Scan for the cell matching the given text and deliver its (x, y) coordinate at center. 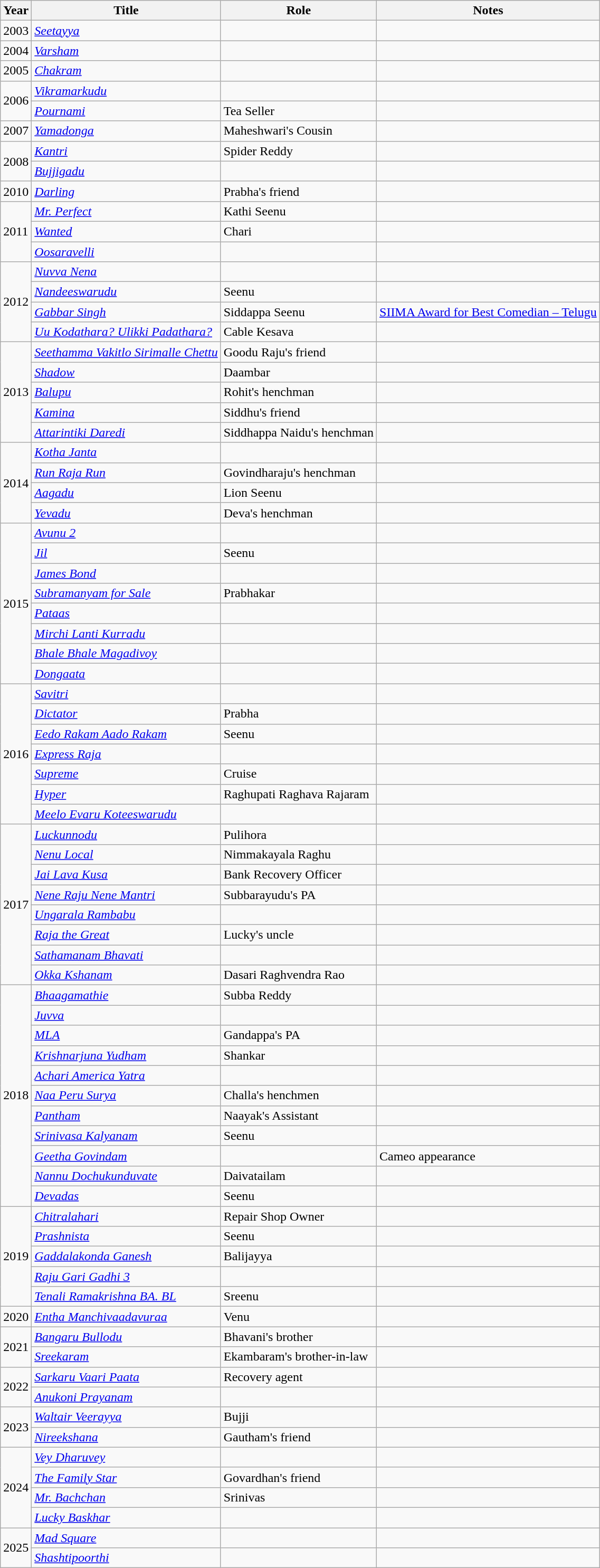
2004 (16, 51)
Chitralahari (126, 1216)
Year (16, 11)
Spider Reddy (299, 151)
James Bond (126, 573)
2010 (16, 191)
Geetha Govindam (126, 1156)
Krishnarjuna Yudham (126, 1055)
Pulihora (299, 834)
SIIMA Award for Best Comedian – Telugu (489, 312)
Nuvva Nena (126, 272)
Okka Kshanam (126, 975)
Nimmakayala Raghu (299, 854)
Kamina (126, 412)
Kathi Seenu (299, 211)
Dongaata (126, 674)
Bangaru Bullodu (126, 1337)
Chakram (126, 71)
Bhale Bhale Magadivoy (126, 654)
Title (126, 11)
2025 (16, 1548)
2005 (16, 71)
Govindharaju's henchman (299, 473)
Eedo Rakam Aado Rakam (126, 734)
Yevadu (126, 513)
Raju Gari Gadhi 3 (126, 1277)
Gaddalakonda Ganesh (126, 1257)
Subramanyam for Sale (126, 593)
Siddappa Seenu (299, 312)
2014 (16, 483)
2006 (16, 101)
Bank Recovery Officer (299, 874)
Daivatailam (299, 1176)
Sreenu (299, 1297)
Sarkaru Vaari Paata (126, 1377)
Pataas (126, 613)
Gabbar Singh (126, 312)
2020 (16, 1317)
Lucky's uncle (299, 935)
Mr. Perfect (126, 211)
Bhavani's brother (299, 1337)
Uu Kodathara? Ulikki Padathara? (126, 332)
Shashtipoorthi (126, 1558)
Nandeeswarudu (126, 292)
Lucky Baskhar (126, 1517)
Cable Kesava (299, 332)
2013 (16, 392)
Darling (126, 191)
Siddhu's friend (299, 412)
Varsham (126, 51)
2011 (16, 231)
Devadas (126, 1196)
2017 (16, 904)
Waltair Veerayya (126, 1417)
2023 (16, 1427)
Seetayya (126, 31)
Nenu Local (126, 854)
Luckunnodu (126, 834)
Cruise (299, 774)
Tenali Ramakrishna BA. BL (126, 1297)
Nannu Dochukunduvate (126, 1176)
2022 (16, 1387)
Siddhappa Naidu's henchman (299, 432)
Recovery agent (299, 1377)
Kotha Janta (126, 452)
Maheshwari's Cousin (299, 131)
Lion Seenu (299, 493)
Srinivas (299, 1497)
Vey Dharuvey (126, 1457)
Tea Seller (299, 111)
2007 (16, 131)
Sathamanam Bhavati (126, 955)
Prabha (299, 714)
Bujjigadu (126, 171)
Ungarala Rambabu (126, 915)
Prabha's friend (299, 191)
Balijayya (299, 1257)
Mirchi Lanti Kurradu (126, 634)
Subbarayudu's PA (299, 895)
2003 (16, 31)
Savitri (126, 694)
2021 (16, 1347)
Dictator (126, 714)
Pournami (126, 111)
Chari (299, 231)
2008 (16, 161)
2018 (16, 1096)
Ekambaram's brother-in-law (299, 1357)
Juvva (126, 1015)
Gandappa's PA (299, 1035)
Dasari Raghvendra Rao (299, 975)
Gautham's friend (299, 1437)
Role (299, 11)
Achari America Yatra (126, 1075)
Mad Square (126, 1538)
Venu (299, 1317)
The Family Star (126, 1477)
Kantri (126, 151)
Jai Lava Kusa (126, 874)
Naayak's Assistant (299, 1116)
Supreme (126, 774)
Vikramarkudu (126, 91)
Avunu 2 (126, 533)
Meelo Evaru Koteeswarudu (126, 814)
Express Raja (126, 754)
Rohit's henchman (299, 392)
Raja the Great (126, 935)
Prashnista (126, 1236)
Wanted (126, 231)
Subba Reddy (299, 995)
Entha Manchivaadavuraa (126, 1317)
Daambar (299, 372)
Jil (126, 553)
Repair Shop Owner (299, 1216)
Bhaagamathie (126, 995)
Challa's henchmen (299, 1095)
Nene Raju Nene Mantri (126, 895)
Balupu (126, 392)
MLA (126, 1035)
Oosaravelli (126, 252)
Sreekaram (126, 1357)
2019 (16, 1256)
Srinivasa Kalyanam (126, 1136)
Govardhan's friend (299, 1477)
Pantham (126, 1116)
2024 (16, 1487)
Anukoni Prayanam (126, 1397)
Raghupati Raghava Rajaram (299, 794)
Aagadu (126, 493)
Cameo appearance (489, 1156)
Goodu Raju's friend (299, 352)
2015 (16, 603)
Shankar (299, 1055)
Mr. Bachchan (126, 1497)
Prabhakar (299, 593)
Shadow (126, 372)
Deva's henchman (299, 513)
Attarintiki Daredi (126, 432)
Nireekshana (126, 1437)
Seethamma Vakitlo Sirimalle Chettu (126, 352)
Notes (489, 11)
Naa Peru Surya (126, 1095)
2016 (16, 754)
Yamadonga (126, 131)
Run Raja Run (126, 473)
Bujji (299, 1417)
Hyper (126, 794)
2012 (16, 302)
